Locate the cell with the specified text and output its (X, Y) center coordinate. 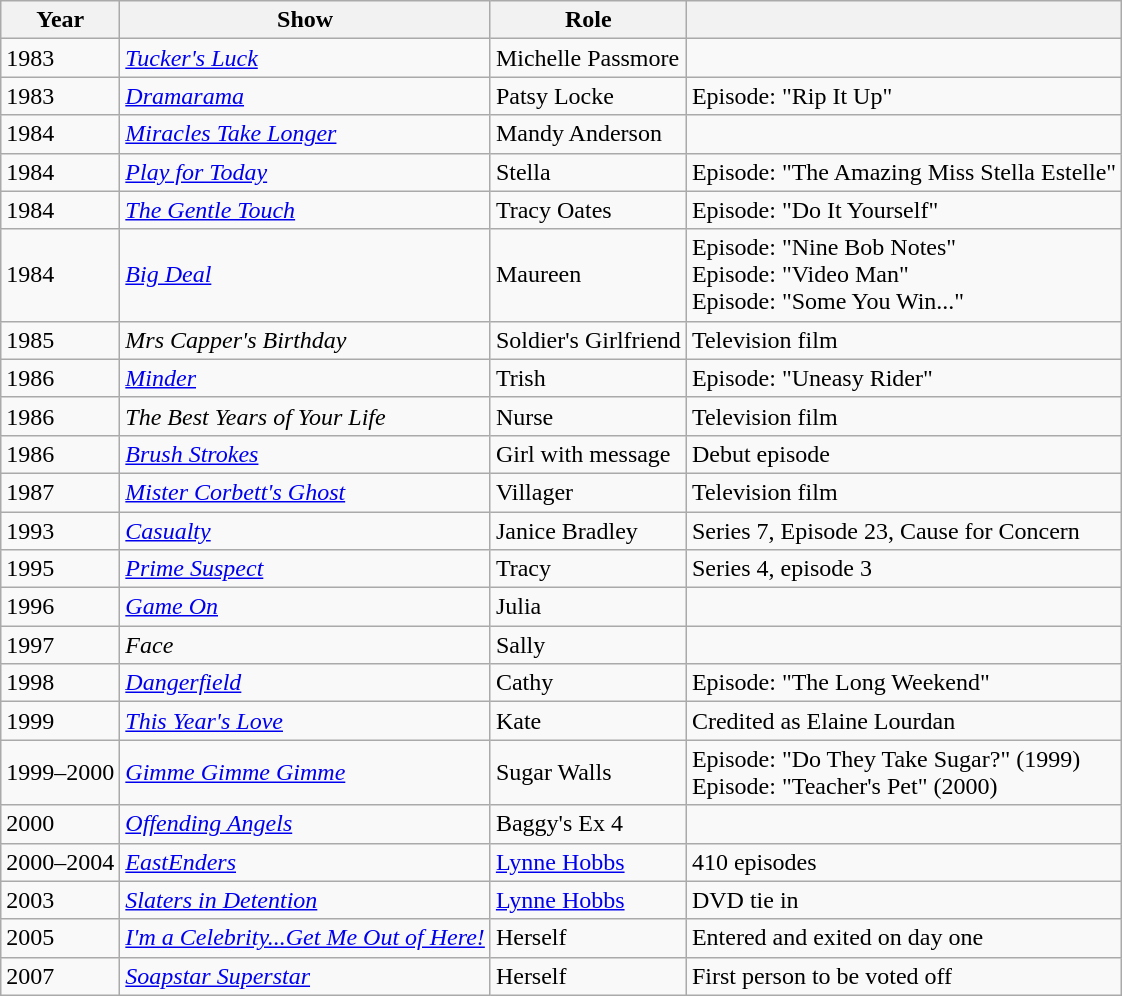
I'm a Celebrity...Get Me Out of Here! (306, 938)
Miracles Take Longer (306, 134)
Play for Today (306, 172)
Gimme Gimme Gimme (306, 772)
1995 (60, 569)
Brush Strokes (306, 454)
The Gentle Touch (306, 210)
This Year's Love (306, 721)
1987 (60, 492)
Show (306, 20)
Series 4, episode 3 (904, 569)
Soapstar Superstar (306, 976)
Patsy Locke (588, 96)
Episode: "The Amazing Miss Stella Estelle" (904, 172)
Big Deal (306, 275)
Slaters in Detention (306, 900)
Minder (306, 378)
Sally (588, 645)
Episode: "Uneasy Rider" (904, 378)
1993 (60, 531)
Stella (588, 172)
1985 (60, 340)
Prime Suspect (306, 569)
2005 (60, 938)
Mandy Anderson (588, 134)
Debut episode (904, 454)
Series 7, Episode 23, Cause for Concern (904, 531)
Soldier's Girlfriend (588, 340)
Role (588, 20)
Episode: "The Long Weekend" (904, 683)
Dangerfield (306, 683)
Casualty (306, 531)
Episode: "Nine Bob Notes"Episode: "Video Man"Episode: "Some You Win..." (904, 275)
DVD tie in (904, 900)
Year (60, 20)
Episode: "Do They Take Sugar?" (1999)Episode: "Teacher's Pet" (2000) (904, 772)
Villager (588, 492)
Cathy (588, 683)
Kate (588, 721)
1996 (60, 607)
1998 (60, 683)
Entered and exited on day one (904, 938)
Offending Angels (306, 824)
Dramarama (306, 96)
First person to be voted off (904, 976)
2000–2004 (60, 862)
Nurse (588, 416)
Girl with message (588, 454)
Episode: "Rip It Up" (904, 96)
Janice Bradley (588, 531)
The Best Years of Your Life (306, 416)
2000 (60, 824)
Episode: "Do It Yourself" (904, 210)
Tucker's Luck (306, 58)
Michelle Passmore (588, 58)
Mister Corbett's Ghost (306, 492)
EastEnders (306, 862)
Face (306, 645)
410 episodes (904, 862)
Game On (306, 607)
Mrs Capper's Birthday (306, 340)
Credited as Elaine Lourdan (904, 721)
Julia (588, 607)
1999–2000 (60, 772)
Baggy's Ex 4 (588, 824)
Trish (588, 378)
Tracy Oates (588, 210)
Sugar Walls (588, 772)
2007 (60, 976)
1999 (60, 721)
1997 (60, 645)
Maureen (588, 275)
2003 (60, 900)
Tracy (588, 569)
